Return the [X, Y] coordinate for the center point of the cell that contains the specified text.  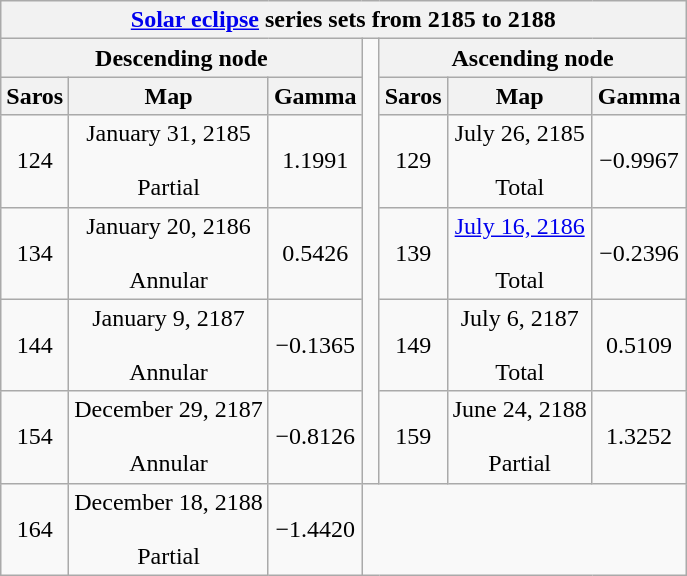
July 16, 2186Total [520, 253]
−0.8126 [315, 437]
Solar eclipse series sets from 2185 to 2188 [344, 20]
149 [413, 345]
−0.1365 [315, 345]
July 6, 2187Total [520, 345]
−1.4420 [315, 529]
139 [413, 253]
January 9, 2187Annular [169, 345]
Descending node [182, 58]
134 [35, 253]
144 [35, 345]
June 24, 2188Partial [520, 437]
January 31, 2185Partial [169, 161]
1.3252 [639, 437]
1.1991 [315, 161]
−0.2396 [639, 253]
−0.9967 [639, 161]
0.5426 [315, 253]
January 20, 2186Annular [169, 253]
154 [35, 437]
129 [413, 161]
December 18, 2188Partial [169, 529]
164 [35, 529]
0.5109 [639, 345]
Ascending node [532, 58]
159 [413, 437]
124 [35, 161]
July 26, 2185Total [520, 161]
December 29, 2187Annular [169, 437]
